Capture the cell that displays the provided text and extract its (x, y) central coordinate. 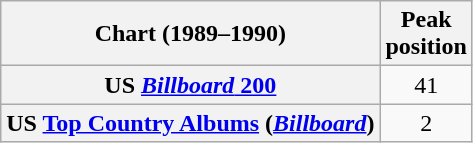
2 (426, 123)
Peak position (426, 34)
41 (426, 85)
Chart (1989–1990) (190, 34)
US Billboard 200 (190, 85)
US Top Country Albums (Billboard) (190, 123)
